Identify which cell holds the provided text, then report its [X, Y] central coordinate. 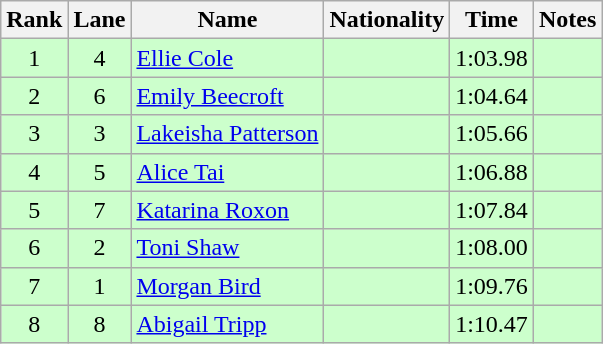
Lane [100, 20]
Rank [34, 20]
Nationality [387, 20]
1:07.84 [492, 210]
1:06.88 [492, 172]
1:09.76 [492, 286]
Time [492, 20]
Ellie Cole [228, 58]
Name [228, 20]
1:10.47 [492, 324]
Toni Shaw [228, 248]
Abigail Tripp [228, 324]
Morgan Bird [228, 286]
Lakeisha Patterson [228, 134]
Emily Beecroft [228, 96]
1:04.64 [492, 96]
Alice Tai [228, 172]
Notes [567, 20]
Katarina Roxon [228, 210]
1:05.66 [492, 134]
1:08.00 [492, 248]
1:03.98 [492, 58]
